Scan for the cell matching the given text and deliver its [X, Y] coordinate at center. 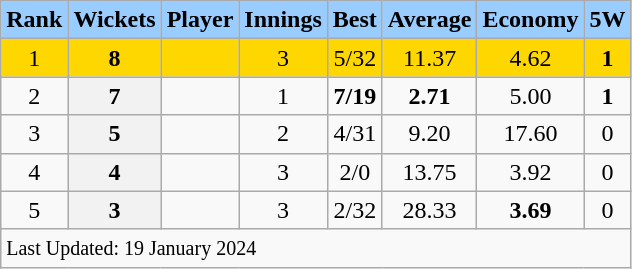
17.60 [530, 134]
Innings [283, 20]
Rank [34, 20]
Best [354, 20]
2.71 [430, 96]
3.92 [530, 172]
13.75 [430, 172]
11.37 [430, 58]
Average [430, 20]
4.62 [530, 58]
Player [200, 20]
4/31 [354, 134]
5/32 [354, 58]
7/19 [354, 96]
7 [114, 96]
9.20 [430, 134]
8 [114, 58]
Economy [530, 20]
2/0 [354, 172]
5W [608, 20]
Wickets [114, 20]
5.00 [530, 96]
2/32 [354, 210]
Last Updated: 19 January 2024 [316, 248]
3.69 [530, 210]
28.33 [430, 210]
